Pinpoint the cell where the given text exists, returning its [X, Y] midpoint coordinate. 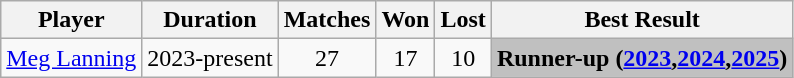
Best Result [642, 20]
Player [72, 20]
27 [327, 58]
Duration [210, 20]
Won [406, 20]
Meg Lanning [72, 58]
Lost [463, 20]
Matches [327, 20]
17 [406, 58]
2023-present [210, 58]
Runner-up (2023,2024,2025) [642, 58]
10 [463, 58]
